Return (X, Y) of the center of cell containing provided text 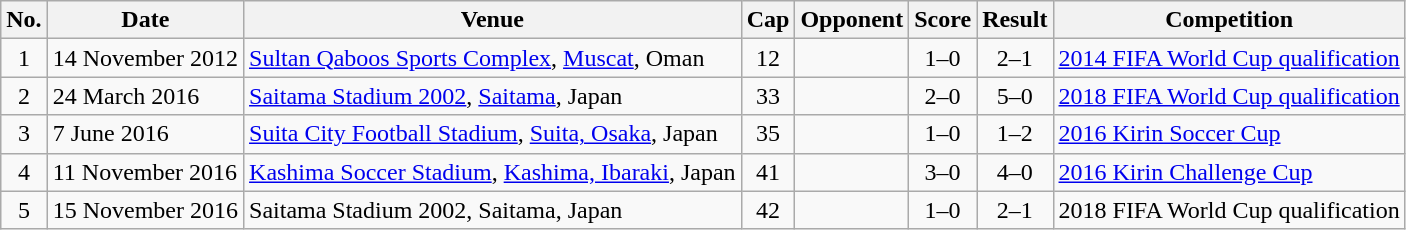
42 (768, 210)
3 (24, 134)
4 (24, 172)
Competition (1229, 20)
5 (24, 210)
Suita City Football Stadium, Suita, Osaka, Japan (493, 134)
Venue (493, 20)
7 June 2016 (145, 134)
Kashima Soccer Stadium, Kashima, Ibaraki, Japan (493, 172)
Score (943, 20)
1 (24, 58)
12 (768, 58)
Cap (768, 20)
3–0 (943, 172)
2016 Kirin Soccer Cup (1229, 134)
Opponent (852, 20)
Result (1015, 20)
2–0 (943, 96)
2 (24, 96)
14 November 2012 (145, 58)
1–2 (1015, 134)
24 March 2016 (145, 96)
Sultan Qaboos Sports Complex, Muscat, Oman (493, 58)
5–0 (1015, 96)
Date (145, 20)
2016 Kirin Challenge Cup (1229, 172)
11 November 2016 (145, 172)
15 November 2016 (145, 210)
4–0 (1015, 172)
41 (768, 172)
No. (24, 20)
35 (768, 134)
33 (768, 96)
2014 FIFA World Cup qualification (1229, 58)
